Locate the cell with the specified text and output its (X, Y) center coordinate. 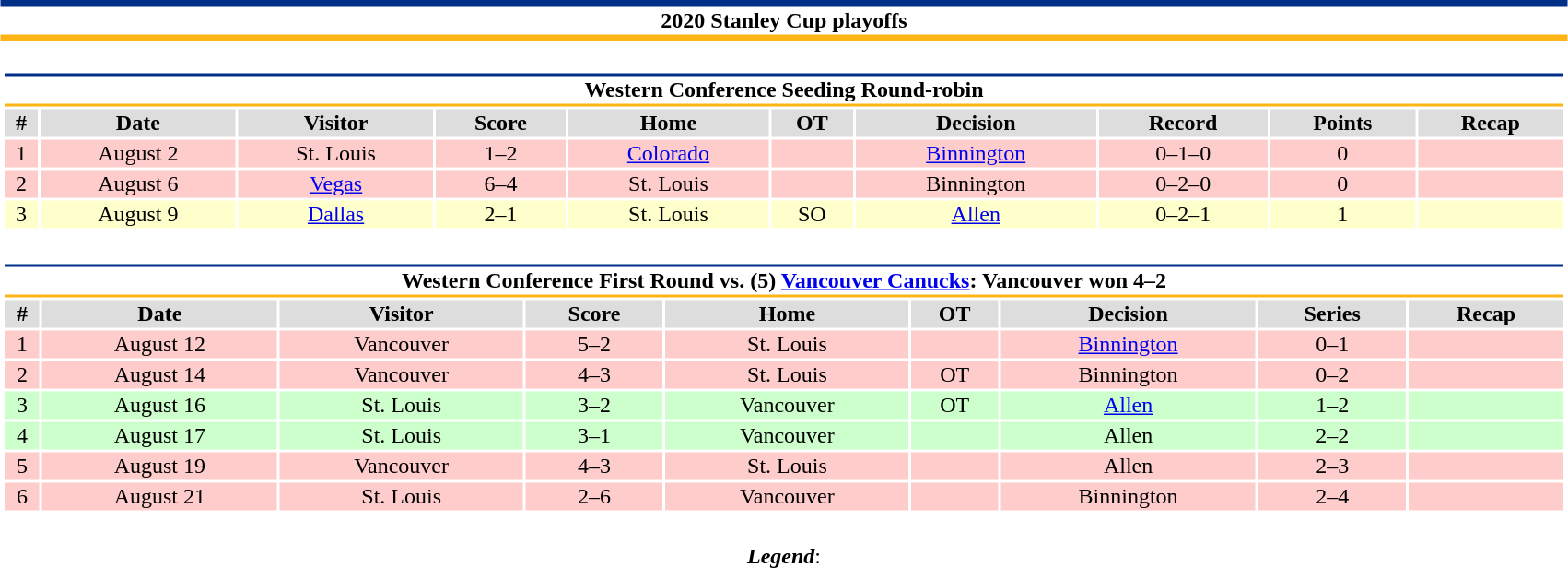
Record (1183, 123)
August 17 (160, 436)
Dallas (335, 215)
0–1 (1332, 344)
0–2–0 (1183, 183)
3–2 (593, 405)
SO (813, 215)
Points (1342, 123)
August 14 (160, 375)
2–1 (501, 215)
6 (22, 497)
0–2 (1332, 375)
2–3 (1332, 466)
Western Conference Seeding Round-robin (783, 90)
Vegas (335, 183)
6–4 (501, 183)
August 2 (138, 154)
0–2–1 (1183, 215)
4 (22, 436)
2–2 (1332, 436)
August 6 (138, 183)
August 16 (160, 405)
August 21 (160, 497)
5–2 (593, 344)
2020 Stanley Cup playoffs (784, 20)
2–6 (593, 497)
5 (22, 466)
2–4 (1332, 497)
Western Conference First Round vs. (5) Vancouver Canucks: Vancouver won 4–2 (783, 280)
Series (1332, 314)
August 19 (160, 466)
August 12 (160, 344)
Colorado (669, 154)
3–1 (593, 436)
0–1–0 (1183, 154)
August 9 (138, 215)
